Determine the (x, y) coordinate at the center of the cell enclosing the given text.  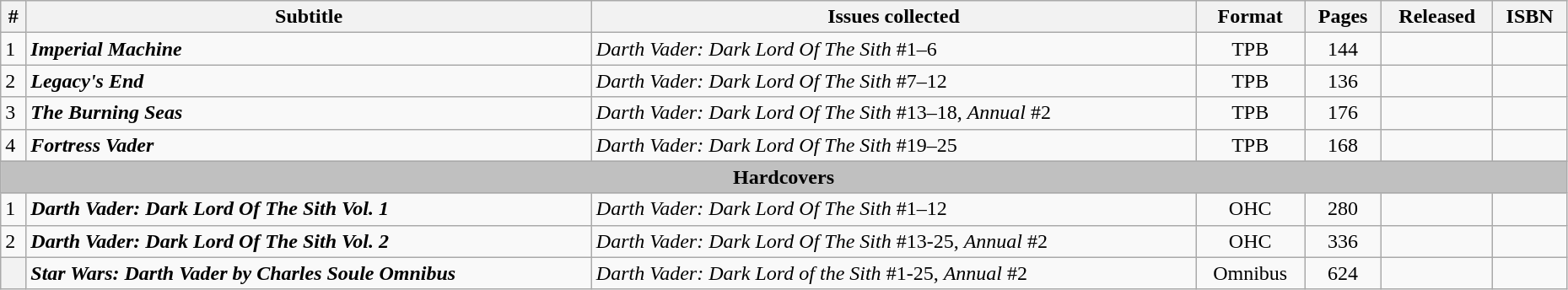
Darth Vader: Dark Lord Of The Sith Vol. 1 (309, 209)
4 (13, 145)
Darth Vader: Dark Lord Of The Sith #19–25 (893, 145)
176 (1343, 113)
3 (13, 113)
336 (1343, 241)
136 (1343, 81)
Darth Vader: Dark Lord Of The Sith #13-25, Annual #2 (893, 241)
Imperial Machine (309, 49)
Darth Vader: Dark Lord Of The Sith #1–12 (893, 209)
# (13, 17)
Darth Vader: Dark Lord Of The Sith #1–6 (893, 49)
Darth Vader: Dark Lord of the Sith #1-25, Annual #2 (893, 273)
Released (1436, 17)
Hardcovers (784, 177)
Issues collected (893, 17)
624 (1343, 273)
144 (1343, 49)
Star Wars: Darth Vader by Charles Soule Omnibus (309, 273)
Subtitle (309, 17)
Darth Vader: Dark Lord Of The Sith #7–12 (893, 81)
Darth Vader: Dark Lord Of The Sith Vol. 2 (309, 241)
Pages (1343, 17)
The Burning Seas (309, 113)
Omnibus (1250, 273)
Legacy's End (309, 81)
280 (1343, 209)
Darth Vader: Dark Lord Of The Sith #13–18, Annual #2 (893, 113)
ISBN (1530, 17)
168 (1343, 145)
Fortress Vader (309, 145)
Format (1250, 17)
